Return the [X, Y] coordinate for the center point of the cell that contains the specified text.  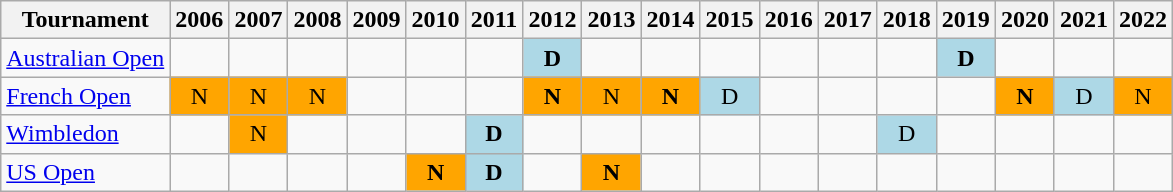
2018 [906, 20]
2009 [376, 20]
2008 [318, 20]
Wimbledon [86, 134]
2019 [966, 20]
2010 [436, 20]
2012 [552, 20]
2011 [494, 20]
2016 [788, 20]
2006 [200, 20]
2020 [1024, 20]
2015 [730, 20]
2021 [1084, 20]
2014 [670, 20]
French Open [86, 96]
2017 [848, 20]
2007 [258, 20]
US Open [86, 172]
Tournament [86, 20]
2013 [612, 20]
2022 [1142, 20]
Australian Open [86, 58]
